Identify which cell holds the provided text, then report its [X, Y] central coordinate. 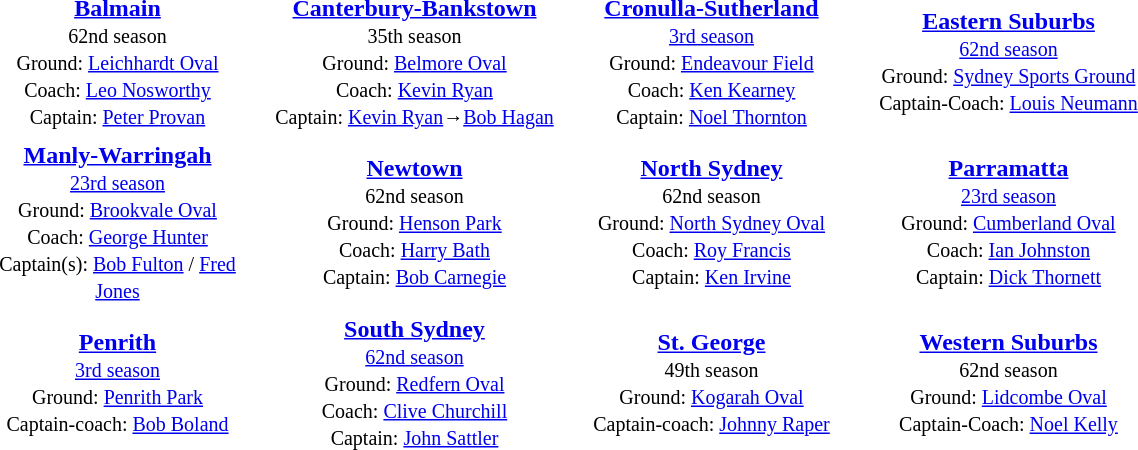
Newtown62nd seasonGround: Henson Park Coach: Harry BathCaptain: Bob Carnegie [415, 222]
North Sydney62nd seasonGround: North Sydney Oval Coach: Roy FrancisCaptain: Ken Irvine [711, 222]
